Extract the [x, y] coordinate from the center of the cell holding the provided text.  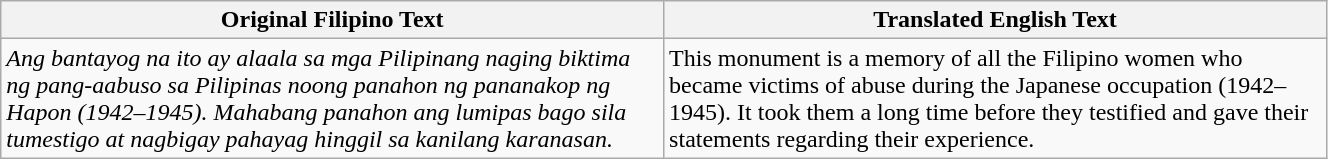
Original Filipino Text [332, 20]
Translated English Text [996, 20]
